Search for the cell housing the specified text and yield its [X, Y] center coordinate. 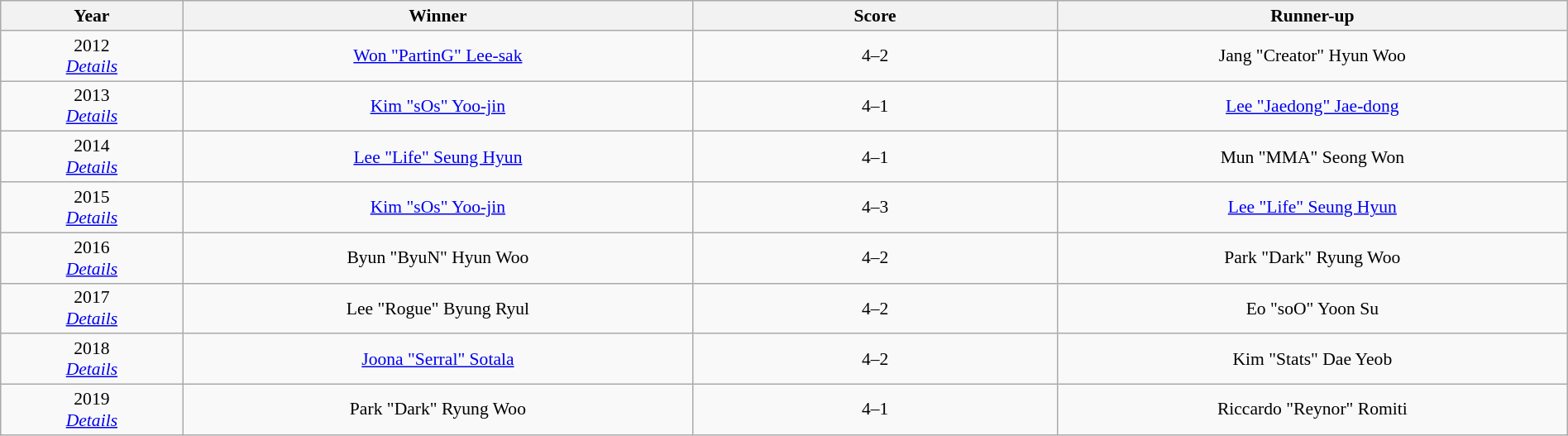
Jang "Creator" Hyun Woo [1312, 56]
Year [92, 16]
Winner [438, 16]
2013 Details [92, 106]
4–3 [875, 207]
2012 Details [92, 56]
2017 Details [92, 308]
Won "PartinG" Lee-sak [438, 56]
Lee "Rogue" Byung Ryul [438, 308]
2016 Details [92, 258]
2019 Details [92, 410]
Kim "Stats" Dae Yeob [1312, 359]
Score [875, 16]
Eo "soO" Yoon Su [1312, 308]
Joona "Serral" Sotala [438, 359]
Mun "MMA" Seong Won [1312, 157]
2018 Details [92, 359]
Runner-up [1312, 16]
2014 Details [92, 157]
Byun "ByuN" Hyun Woo [438, 258]
Riccardo "Reynor" Romiti [1312, 410]
Lee "Jaedong" Jae-dong [1312, 106]
2015 Details [92, 207]
